Locate the cell with the specified text and output its [X, Y] center coordinate. 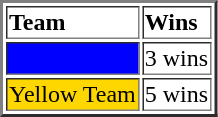
3 wins [176, 58]
Wins [176, 22]
Team [72, 22]
Yellow Team [72, 94]
5 wins [176, 94]
